Capture the cell that displays the provided text and extract its [x, y] central coordinate. 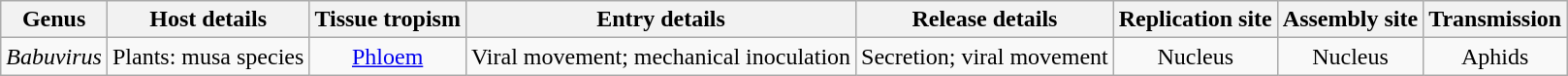
Viral movement; mechanical inoculation [660, 57]
Host details [208, 19]
Phloem [388, 57]
Tissue tropism [388, 19]
Replication site [1195, 19]
Entry details [660, 19]
Assembly site [1350, 19]
Aphids [1495, 57]
Secretion; viral movement [985, 57]
Babuvirus [54, 57]
Plants: musa species [208, 57]
Release details [985, 19]
Genus [54, 19]
Transmission [1495, 19]
